Extract the [X, Y] coordinate from the center of the cell holding the provided text.  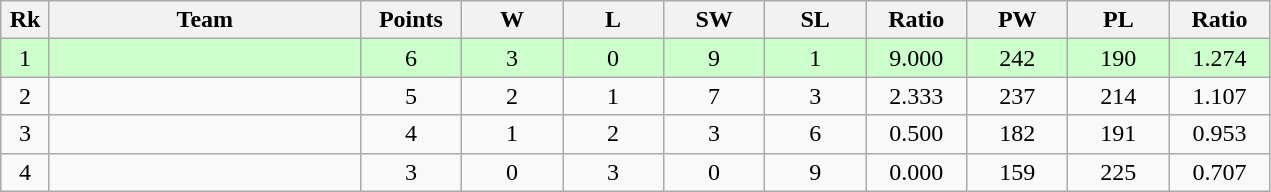
W [512, 20]
PW [1018, 20]
190 [1118, 58]
242 [1018, 58]
225 [1118, 172]
Team [204, 20]
Rk [26, 20]
0.707 [1220, 172]
Points [410, 20]
159 [1018, 172]
0.500 [916, 134]
SL [816, 20]
1.107 [1220, 96]
0.953 [1220, 134]
2.333 [916, 96]
1.274 [1220, 58]
0.000 [916, 172]
5 [410, 96]
PL [1118, 20]
182 [1018, 134]
237 [1018, 96]
191 [1118, 134]
L [612, 20]
SW [714, 20]
9.000 [916, 58]
214 [1118, 96]
7 [714, 96]
